Scan for the cell matching the given text and deliver its [X, Y] coordinate at center. 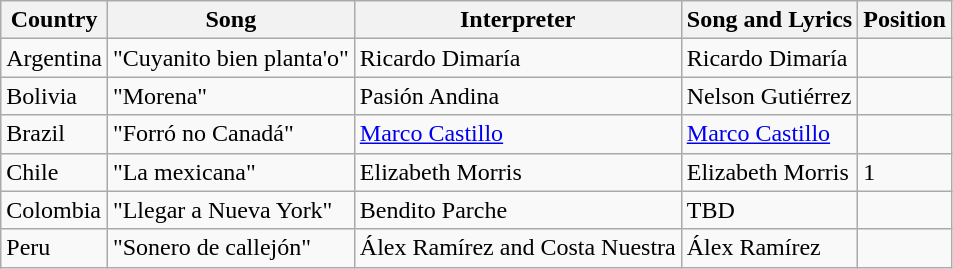
"Morena" [230, 96]
Álex Ramírez and Costa Nuestra [518, 248]
1 [905, 172]
"Sonero de callejón" [230, 248]
Brazil [54, 134]
Álex Ramírez [769, 248]
"La mexicana" [230, 172]
Pasión Andina [518, 96]
Song [230, 20]
Interpreter [518, 20]
Chile [54, 172]
"Cuyanito bien planta'o" [230, 58]
Bolivia [54, 96]
Argentina [54, 58]
Song and Lyrics [769, 20]
Peru [54, 248]
"Llegar a Nueva York" [230, 210]
Nelson Gutiérrez [769, 96]
Bendito Parche [518, 210]
Position [905, 20]
Country [54, 20]
TBD [769, 210]
Colombia [54, 210]
"Forró no Canadá" [230, 134]
